Capture the cell that displays the provided text and extract its [x, y] central coordinate. 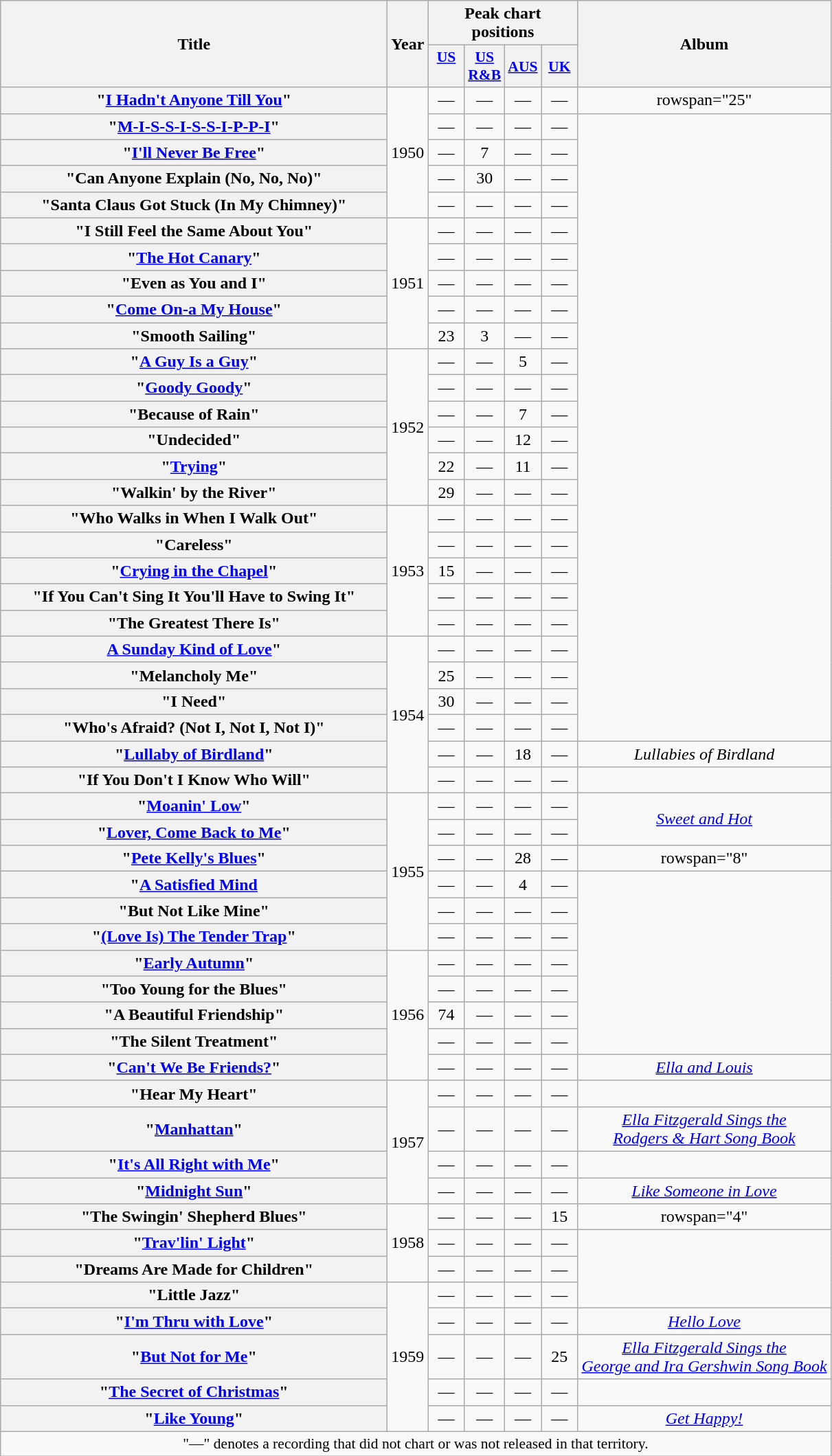
"Lullaby of Birdland" [194, 753]
"The Secret of Christmas" [194, 1392]
"Moanin' Low" [194, 806]
12 [522, 440]
18 [522, 753]
"Walkin' by the River" [194, 492]
"But Not Like Mine" [194, 911]
rowspan="4" [704, 1217]
Lullabies of Birdland [704, 753]
"Like Young" [194, 1418]
4 [522, 885]
"Crying in the Chapel" [194, 571]
"Goody Goody" [194, 388]
"I Hadn't Anyone Till You" [194, 100]
1955 [408, 872]
1951 [408, 283]
"Trying" [194, 466]
11 [522, 466]
"Undecided" [194, 440]
Ella Fitzgerald Sings theGeorge and Ira Gershwin Song Book [704, 1357]
"I'm Thru with Love" [194, 1321]
"—" denotes a recording that did not chart or was not released in that territory. [416, 1444]
"Too Young for the Blues" [194, 989]
Title [194, 44]
A Sunday Kind of Love" [194, 649]
"Early Autumn" [194, 963]
"M-I-S-S-I-S-S-I-P-P-I" [194, 126]
"If You Can't Sing It You'll Have to Swing It" [194, 597]
"Midnight Sun" [194, 1190]
"The Swingin' Shepherd Blues" [194, 1217]
74 [447, 1015]
rowspan="8" [704, 858]
1959 [408, 1357]
US [447, 66]
"Little Jazz" [194, 1295]
"I Still Feel the Same About You" [194, 231]
Album [704, 44]
"A Satisfied Mind [194, 885]
"Come On-a My House" [194, 309]
1954 [408, 714]
Year [408, 44]
1950 [408, 152]
"The Greatest There Is" [194, 623]
Ella and Louis [704, 1067]
"It's All Right with Me" [194, 1164]
1952 [408, 427]
"Trav'lin' Light" [194, 1243]
"A Guy Is a Guy" [194, 362]
Ella Fitzgerald Sings theRodgers & Hart Song Book [704, 1129]
"If You Don't I Know Who Will" [194, 780]
UK [559, 66]
1953 [408, 571]
Sweet and Hot [704, 819]
AUS [522, 66]
23 [447, 336]
3 [484, 336]
"Can't We Be Friends?" [194, 1067]
28 [522, 858]
"Can Anyone Explain (No, No, No)" [194, 179]
"Pete Kelly's Blues" [194, 858]
29 [447, 492]
"Manhattan" [194, 1129]
"The Silent Treatment" [194, 1041]
"The Hot Canary" [194, 257]
"Even as You and I" [194, 283]
"I Need" [194, 701]
"Dreams Are Made for Children" [194, 1269]
Get Happy! [704, 1418]
Peak chart positions [503, 23]
1956 [408, 1015]
"Who's Afraid? (Not I, Not I, Not I)" [194, 727]
"Melancholy Me" [194, 675]
Like Someone in Love [704, 1190]
"A Beautiful Friendship" [194, 1015]
rowspan="25" [704, 100]
"(Love Is) The Tender Trap" [194, 937]
"But Not for Me" [194, 1357]
"Who Walks in When I Walk Out" [194, 519]
"Because of Rain" [194, 414]
1957 [408, 1141]
"Hear My Heart" [194, 1093]
USR&B [484, 66]
"Smooth Sailing" [194, 336]
Hello Love [704, 1321]
5 [522, 362]
"Santa Claus Got Stuck (In My Chimney)" [194, 205]
"Careless" [194, 545]
"I'll Never Be Free" [194, 152]
"Lover, Come Back to Me" [194, 832]
22 [447, 466]
1958 [408, 1243]
